Return the [X, Y] coordinate for the center point of the cell that contains the specified text.  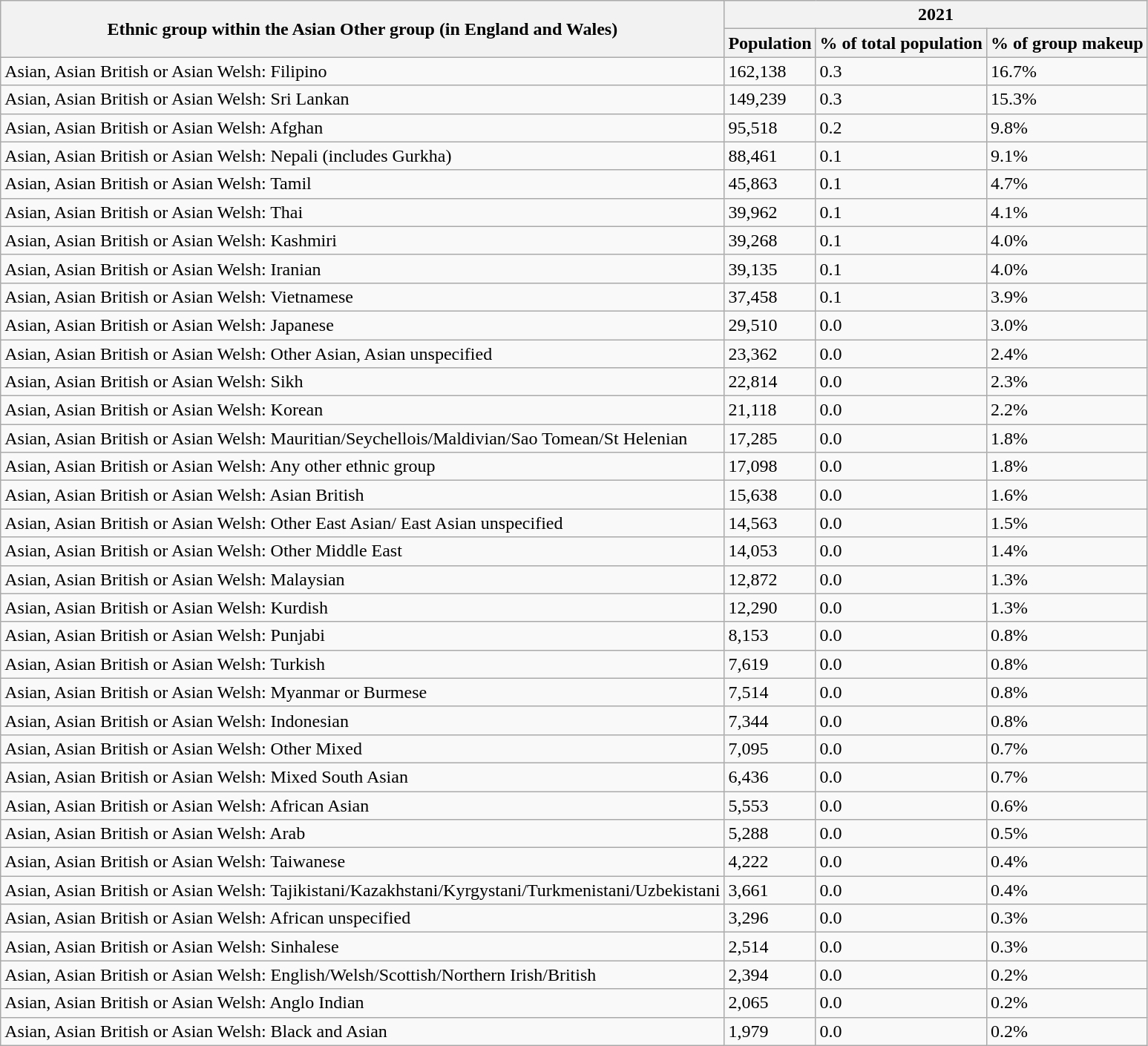
5,288 [770, 834]
Asian, Asian British or Asian Welsh: Kashmiri [362, 240]
Asian, Asian British or Asian Welsh: Japanese [362, 325]
12,290 [770, 608]
95,518 [770, 128]
6,436 [770, 777]
16.7% [1067, 71]
Asian, Asian British or Asian Welsh: Any other ethnic group [362, 467]
Asian, Asian British or Asian Welsh: Punjabi [362, 636]
Asian, Asian British or Asian Welsh: Tajikistani/Kazakhstani/Kyrgystani/Turkmenistani/Uzbekistani [362, 890]
% of total population [901, 43]
Asian, Asian British or Asian Welsh: Arab [362, 834]
% of group makeup [1067, 43]
Asian, Asian British or Asian Welsh: Korean [362, 410]
Asian, Asian British or Asian Welsh: Anglo Indian [362, 1003]
88,461 [770, 156]
Asian, Asian British or Asian Welsh: Mixed South Asian [362, 777]
2.4% [1067, 354]
1.6% [1067, 495]
7,344 [770, 720]
4.1% [1067, 212]
149,239 [770, 99]
Population [770, 43]
Asian, Asian British or Asian Welsh: Mauritian/Seychellois/Maldivian/Sao Tomean/St Helenian [362, 438]
Asian, Asian British or Asian Welsh: Other East Asian/ East Asian unspecified [362, 523]
22,814 [770, 382]
3,661 [770, 890]
Asian, Asian British or Asian Welsh: Thai [362, 212]
7,619 [770, 664]
Asian, Asian British or Asian Welsh: Myanmar or Burmese [362, 692]
39,135 [770, 269]
2,065 [770, 1003]
Asian, Asian British or Asian Welsh: Afghan [362, 128]
Asian, Asian British or Asian Welsh: English/Welsh/Scottish/Northern Irish/British [362, 975]
7,514 [770, 692]
4.7% [1067, 184]
2021 [936, 15]
12,872 [770, 579]
5,553 [770, 805]
9.1% [1067, 156]
37,458 [770, 297]
45,863 [770, 184]
Asian, Asian British or Asian Welsh: Other Mixed [362, 749]
Asian, Asian British or Asian Welsh: Malaysian [362, 579]
162,138 [770, 71]
Asian, Asian British or Asian Welsh: Sinhalese [362, 947]
23,362 [770, 354]
Asian, Asian British or Asian Welsh: African unspecified [362, 918]
1.4% [1067, 551]
0.6% [1067, 805]
Asian, Asian British or Asian Welsh: Kurdish [362, 608]
1.5% [1067, 523]
Asian, Asian British or Asian Welsh: Sri Lankan [362, 99]
Asian, Asian British or Asian Welsh: Other Middle East [362, 551]
39,962 [770, 212]
Asian, Asian British or Asian Welsh: Iranian [362, 269]
Asian, Asian British or Asian Welsh: Tamil [362, 184]
Ethnic group within the Asian Other group (in England and Wales) [362, 29]
Asian, Asian British or Asian Welsh: Black and Asian [362, 1031]
0.5% [1067, 834]
14,053 [770, 551]
4,222 [770, 862]
Asian, Asian British or Asian Welsh: Nepali (includes Gurkha) [362, 156]
1,979 [770, 1031]
2,394 [770, 975]
3.0% [1067, 325]
Asian, Asian British or Asian Welsh: Vietnamese [362, 297]
8,153 [770, 636]
Asian, Asian British or Asian Welsh: Turkish [362, 664]
15.3% [1067, 99]
2.3% [1067, 382]
17,285 [770, 438]
Asian, Asian British or Asian Welsh: Filipino [362, 71]
17,098 [770, 467]
29,510 [770, 325]
3.9% [1067, 297]
7,095 [770, 749]
2.2% [1067, 410]
2,514 [770, 947]
15,638 [770, 495]
Asian, Asian British or Asian Welsh: Asian British [362, 495]
Asian, Asian British or Asian Welsh: Sikh [362, 382]
3,296 [770, 918]
0.2 [901, 128]
14,563 [770, 523]
Asian, Asian British or Asian Welsh: Other Asian, Asian unspecified [362, 354]
Asian, Asian British or Asian Welsh: Taiwanese [362, 862]
Asian, Asian British or Asian Welsh: Indonesian [362, 720]
Asian, Asian British or Asian Welsh: African Asian [362, 805]
9.8% [1067, 128]
39,268 [770, 240]
21,118 [770, 410]
